Return [X, Y] of the center of cell containing provided text 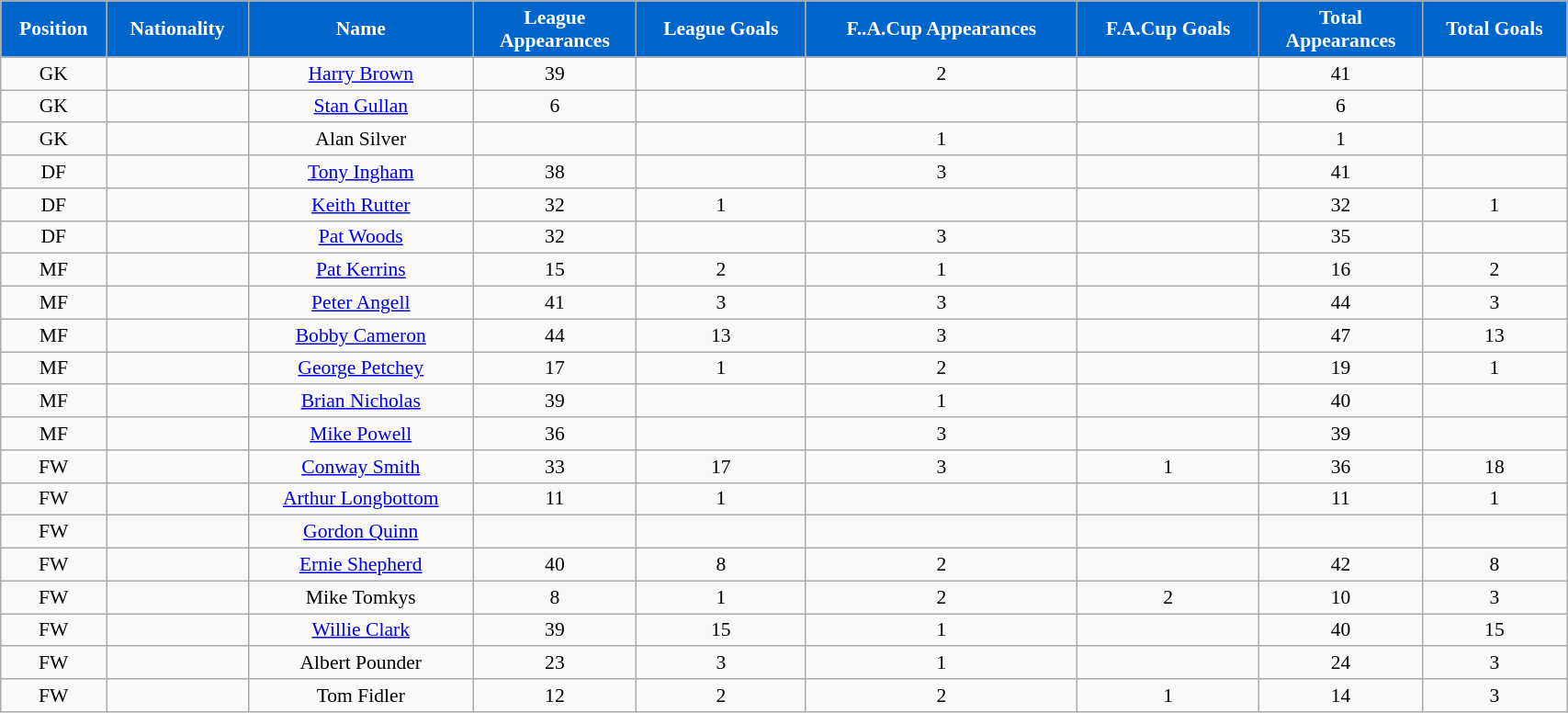
Bobby Cameron [360, 335]
23 [555, 663]
Peter Angell [360, 303]
F.A.Cup Goals [1168, 29]
LeagueAppearances [555, 29]
Mike Tomkys [360, 597]
Conway Smith [360, 467]
League Goals [722, 29]
Brian Nicholas [360, 402]
47 [1341, 335]
Arthur Longbottom [360, 499]
Position [53, 29]
Stan Gullan [360, 107]
35 [1341, 237]
Ernie Shepherd [360, 565]
19 [1341, 368]
Pat Kerrins [360, 270]
18 [1495, 467]
Harry Brown [360, 74]
TotalAppearances [1341, 29]
12 [555, 696]
Total Goals [1495, 29]
Name [360, 29]
George Petchey [360, 368]
F..A.Cup Appearances [942, 29]
Tom Fidler [360, 696]
Albert Pounder [360, 663]
38 [555, 172]
Nationality [177, 29]
Pat Woods [360, 237]
Alan Silver [360, 140]
14 [1341, 696]
Tony Ingham [360, 172]
16 [1341, 270]
Keith Rutter [360, 205]
Mike Powell [360, 434]
Gordon Quinn [360, 532]
Willie Clark [360, 630]
10 [1341, 597]
24 [1341, 663]
42 [1341, 565]
33 [555, 467]
